Extract the [X, Y] coordinate from the center of the cell holding the provided text.  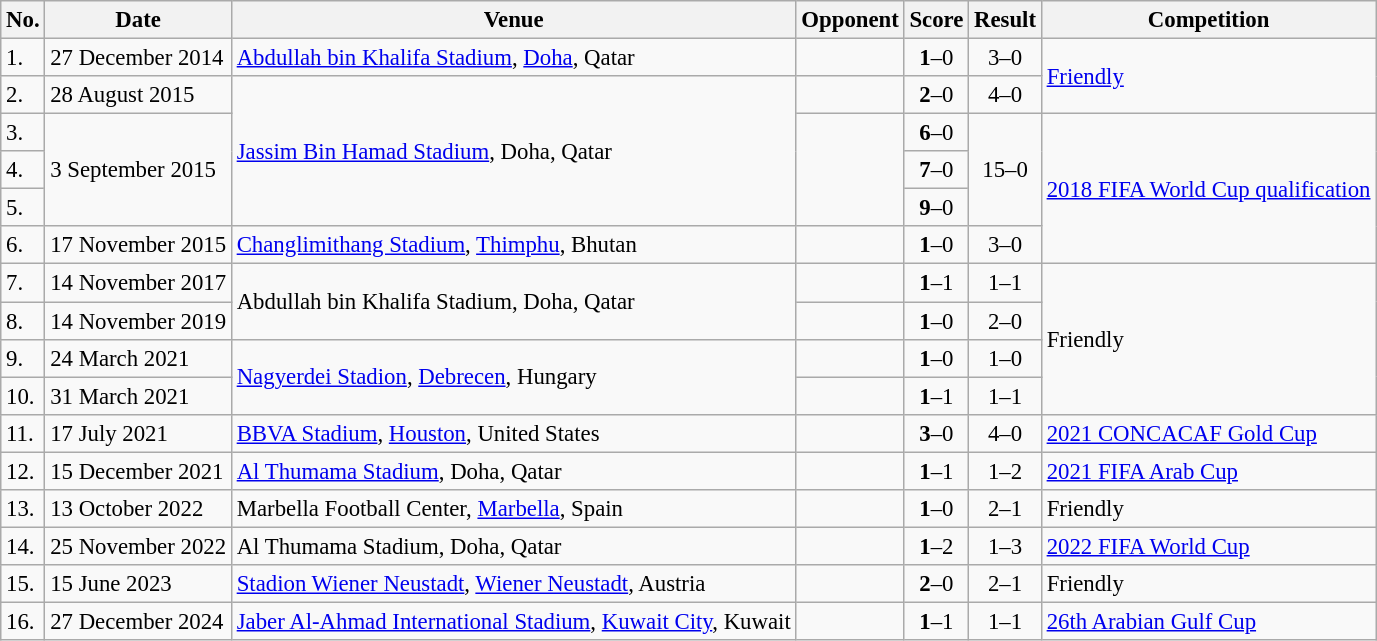
17 July 2021 [138, 433]
2021 CONCACAF Gold Cup [1208, 433]
Stadion Wiener Neustadt, Wiener Neustadt, Austria [514, 584]
14 November 2019 [138, 321]
11. [23, 433]
24 March 2021 [138, 358]
Result [1006, 20]
15 June 2023 [138, 584]
9–0 [936, 208]
5. [23, 208]
27 December 2024 [138, 621]
Date [138, 20]
1. [23, 58]
Score [936, 20]
7–0 [936, 170]
8. [23, 321]
15 December 2021 [138, 471]
Opponent [850, 20]
7. [23, 283]
2021 FIFA Arab Cup [1208, 471]
10. [23, 396]
13. [23, 509]
6–0 [936, 133]
26th Arabian Gulf Cup [1208, 621]
Competition [1208, 20]
15. [23, 584]
9. [23, 358]
No. [23, 20]
31 March 2021 [138, 396]
12. [23, 471]
16. [23, 621]
Changlimithang Stadium, Thimphu, Bhutan [514, 245]
4. [23, 170]
28 August 2015 [138, 95]
1–3 [1006, 546]
Jaber Al-Ahmad International Stadium, Kuwait City, Kuwait [514, 621]
14 November 2017 [138, 283]
6. [23, 245]
2022 FIFA World Cup [1208, 546]
2018 FIFA World Cup qualification [1208, 189]
2. [23, 95]
25 November 2022 [138, 546]
17 November 2015 [138, 245]
13 October 2022 [138, 509]
BBVA Stadium, Houston, United States [514, 433]
14. [23, 546]
15–0 [1006, 170]
Marbella Football Center, Marbella, Spain [514, 509]
Jassim Bin Hamad Stadium, Doha, Qatar [514, 151]
3 September 2015 [138, 170]
27 December 2014 [138, 58]
Venue [514, 20]
Nagyerdei Stadion, Debrecen, Hungary [514, 376]
3. [23, 133]
